Locate the cell with the specified text and output its [X, Y] center coordinate. 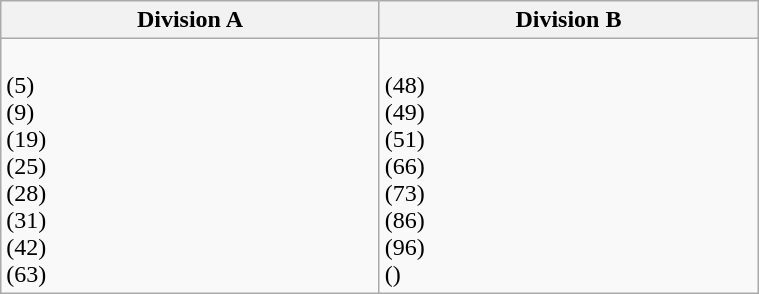
(48) (49) (51) (66) (73) (86) (96) () [568, 166]
(5) (9) (19) (25) (28) (31) (42) (63) [190, 166]
Division A [190, 20]
Division B [568, 20]
